Locate the cell with the specified text and output its (X, Y) center coordinate. 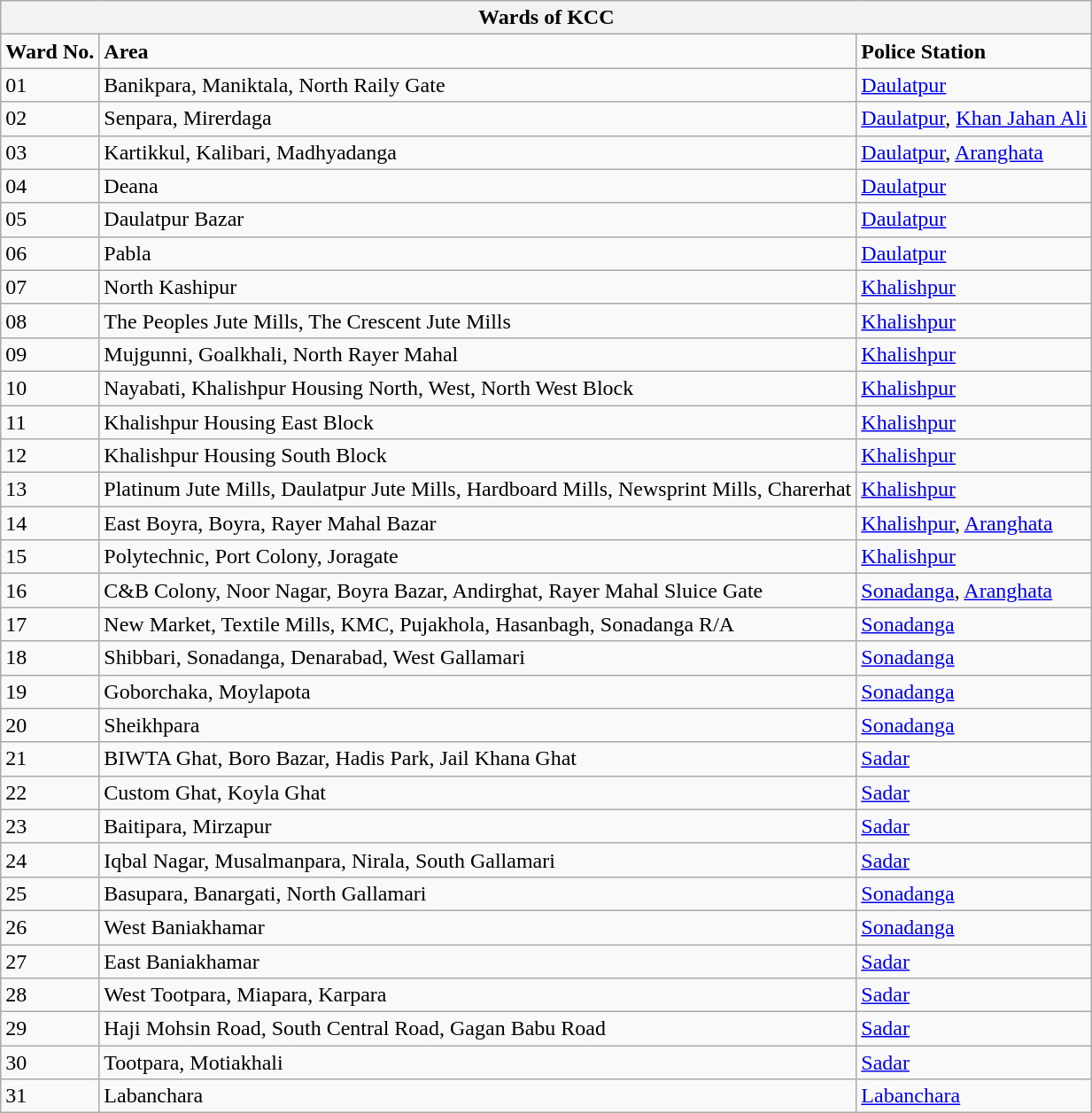
Shibbari, Sonadanga, Denarabad, West Gallamari (478, 658)
Mujgunni, Goalkhali, North Rayer Mahal (478, 354)
11 (50, 422)
01 (50, 85)
08 (50, 321)
Senpara, Mirerdaga (478, 119)
Platinum Jute Mills, Daulatpur Jute Mills, Hardboard Mills, Newsprint Mills, Charerhat (478, 490)
Banikpara, Maniktala, North Raily Gate (478, 85)
16 (50, 591)
The Peoples Jute Mills, The Crescent Jute Mills (478, 321)
BIWTA Ghat, Boro Bazar, Hadis Park, Jail Khana Ghat (478, 759)
Police Station (974, 51)
Ward No. (50, 51)
West Tootpara, Miapara, Karpara (478, 995)
Basupara, Banargati, North Gallamari (478, 893)
Baitipara, Mirzapur (478, 826)
Custom Ghat, Koyla Ghat (478, 792)
04 (50, 186)
East Baniakhamar (478, 961)
20 (50, 725)
East Boyra, Boyra, Rayer Mahal Bazar (478, 523)
03 (50, 152)
25 (50, 893)
17 (50, 624)
New Market, Textile Mills, KMC, Pujakhola, Hasanbagh, Sonadanga R/A (478, 624)
19 (50, 692)
24 (50, 860)
Daulatpur Bazar (478, 220)
29 (50, 1029)
Sonadanga, Aranghata (974, 591)
30 (50, 1063)
Tootpara, Motiakhali (478, 1063)
02 (50, 119)
23 (50, 826)
Iqbal Nagar, Musalmanpara, Nirala, South Gallamari (478, 860)
09 (50, 354)
27 (50, 961)
Haji Mohsin Road, South Central Road, Gagan Babu Road (478, 1029)
Khalishpur Housing South Block (478, 456)
Daulatpur, Aranghata (974, 152)
28 (50, 995)
C&B Colony, Noor Nagar, Boyra Bazar, Andirghat, Rayer Mahal Sluice Gate (478, 591)
21 (50, 759)
Wards of KCC (546, 18)
10 (50, 388)
Pabla (478, 253)
12 (50, 456)
31 (50, 1096)
Sheikhpara (478, 725)
Goborchaka, Moylapota (478, 692)
Khalishpur Housing East Block (478, 422)
26 (50, 927)
Area (478, 51)
Nayabati, Khalishpur Housing North, West, North West Block (478, 388)
07 (50, 287)
14 (50, 523)
06 (50, 253)
18 (50, 658)
13 (50, 490)
Daulatpur, Khan Jahan Ali (974, 119)
Khalishpur, Aranghata (974, 523)
North Kashipur (478, 287)
15 (50, 557)
22 (50, 792)
West Baniakhamar (478, 927)
Polytechnic, Port Colony, Joragate (478, 557)
Kartikkul, Kalibari, Madhyadanga (478, 152)
Deana (478, 186)
05 (50, 220)
